Provide the [x, y] coordinate of the cell's center where the given text is located.  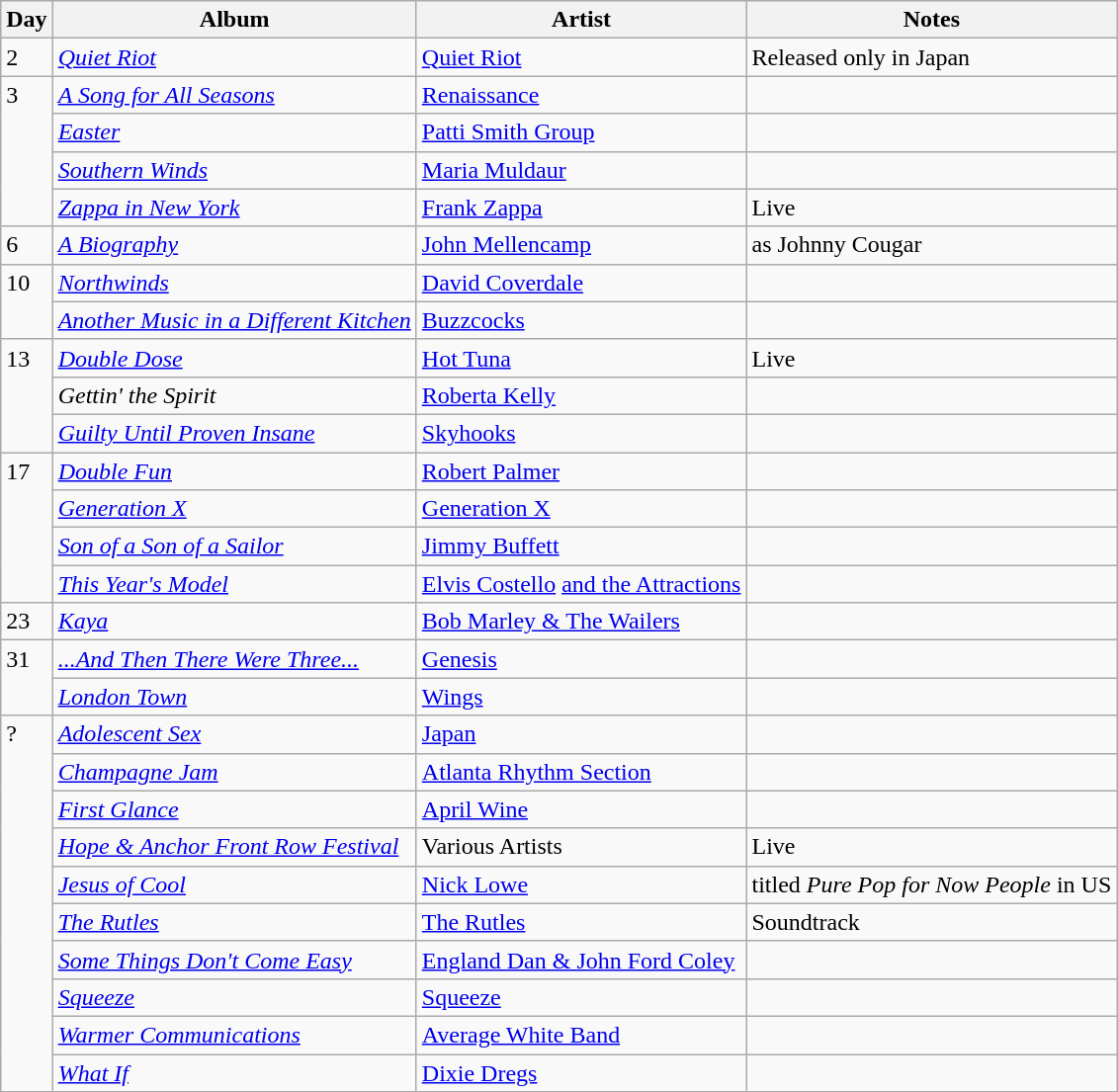
A Song for All Seasons [234, 95]
Elvis Costello and the Attractions [581, 584]
3 [27, 151]
Adolescent Sex [234, 734]
23 [27, 622]
Robert Palmer [581, 471]
Soundtrack [931, 922]
England Dan & John Ford Coley [581, 960]
What If [234, 1072]
Wings [581, 697]
Jimmy Buffett [581, 546]
Champagne Jam [234, 772]
Hope & Anchor Front Row Festival [234, 847]
Genesis [581, 659]
Album [234, 20]
Roberta Kelly [581, 395]
Day [27, 20]
Northwinds [234, 283]
Maria Muldaur [581, 170]
John Mellencamp [581, 245]
Frank Zappa [581, 208]
? [27, 903]
10 [27, 301]
Easter [234, 132]
Artist [581, 20]
Skyhooks [581, 433]
Guilty Until Proven Insane [234, 433]
A Biography [234, 245]
Nick Lowe [581, 884]
...And Then There Were Three... [234, 659]
Hot Tuna [581, 358]
Kaya [234, 622]
Dixie Dregs [581, 1072]
Double Dose [234, 358]
13 [27, 395]
Zappa in New York [234, 208]
Buzzcocks [581, 320]
17 [27, 528]
Jesus of Cool [234, 884]
Another Music in a Different Kitchen [234, 320]
Bob Marley & The Wailers [581, 622]
London Town [234, 697]
Renaissance [581, 95]
Released only in Japan [931, 57]
as Johnny Cougar [931, 245]
titled Pure Pop for Now People in US [931, 884]
Gettin' the Spirit [234, 395]
Japan [581, 734]
Various Artists [581, 847]
Patti Smith Group [581, 132]
David Coverdale [581, 283]
Atlanta Rhythm Section [581, 772]
2 [27, 57]
Warmer Communications [234, 1035]
Son of a Son of a Sailor [234, 546]
Some Things Don't Come Easy [234, 960]
April Wine [581, 809]
First Glance [234, 809]
6 [27, 245]
Notes [931, 20]
Southern Winds [234, 170]
31 [27, 678]
Average White Band [581, 1035]
Double Fun [234, 471]
This Year's Model [234, 584]
